Extract the (X, Y) coordinate from the center of the cell holding the provided text.  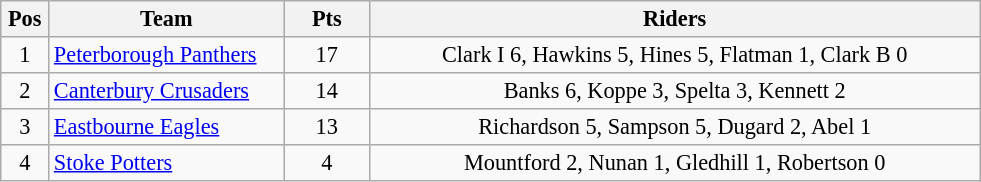
3 (25, 126)
14 (326, 90)
17 (326, 55)
13 (326, 126)
Richardson 5, Sampson 5, Dugard 2, Abel 1 (674, 126)
Pos (25, 19)
1 (25, 55)
Pts (326, 19)
Stoke Potters (166, 162)
Riders (674, 19)
Mountford 2, Nunan 1, Gledhill 1, Robertson 0 (674, 162)
Canterbury Crusaders (166, 90)
Peterborough Panthers (166, 55)
Eastbourne Eagles (166, 126)
Clark I 6, Hawkins 5, Hines 5, Flatman 1, Clark B 0 (674, 55)
2 (25, 90)
Team (166, 19)
Banks 6, Koppe 3, Spelta 3, Kennett 2 (674, 90)
